Capture the cell that displays the provided text and extract its [X, Y] central coordinate. 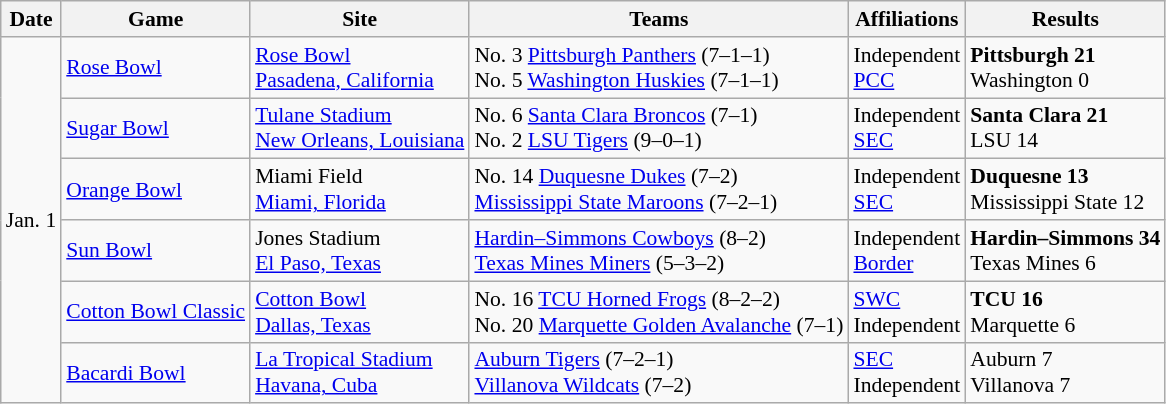
Duquesne 13Mississippi State 12 [1065, 190]
Game [156, 19]
La Tropical Stadium Havana, Cuba [360, 372]
Orange Bowl [156, 190]
Auburn Tigers (7–2–1)Villanova Wildcats (7–2) [658, 372]
Hardin–Simmons Cowboys (8–2)Texas Mines Miners (5–3–2) [658, 250]
Independent Border [906, 250]
TCU 16 Marquette 6 [1065, 312]
Cotton Bowl Dallas, Texas [360, 312]
No. 16 TCU Horned Frogs (8–2–2) No. 20 Marquette Golden Avalanche (7–1) [658, 312]
SEC Independent [906, 372]
Pittsburgh 21Washington 0 [1065, 68]
Bacardi Bowl [156, 372]
Miami Field Miami, Florida [360, 190]
Results [1065, 19]
Jones Stadium El Paso, Texas [360, 250]
Jan. 1 [31, 220]
SWC Independent [906, 312]
Sugar Bowl [156, 128]
Rose BowlPasadena, California [360, 68]
Cotton Bowl Classic [156, 312]
No. 14 Duquesne Dukes (7–2) Mississippi State Maroons (7–2–1) [658, 190]
Auburn 7 Villanova 7 [1065, 372]
Santa Clara 21LSU 14 [1065, 128]
Rose Bowl [156, 68]
IndependentPCC [906, 68]
Hardin–Simmons 34 Texas Mines 6 [1065, 250]
Tulane StadiumNew Orleans, Louisiana [360, 128]
No. 3 Pittsburgh Panthers (7–1–1) No. 5 Washington Huskies (7–1–1) [658, 68]
No. 6 Santa Clara Broncos (7–1) No. 2 LSU Tigers (9–0–1) [658, 128]
Sun Bowl [156, 250]
Date [31, 19]
Teams [658, 19]
Affiliations [906, 19]
Site [360, 19]
